Locate the cell with the specified text and output its (X, Y) center coordinate. 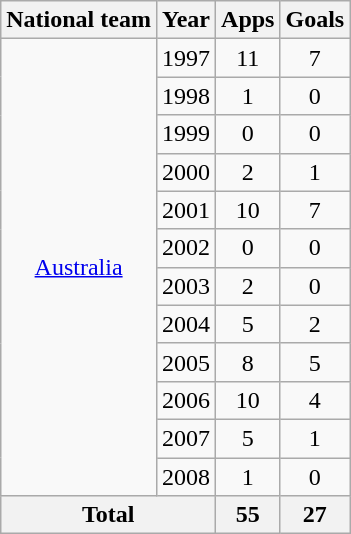
55 (248, 515)
2006 (186, 400)
National team (79, 20)
Total (108, 515)
2005 (186, 362)
1999 (186, 134)
2000 (186, 172)
2004 (186, 324)
1997 (186, 58)
8 (248, 362)
4 (315, 400)
Australia (79, 268)
2003 (186, 286)
Apps (248, 20)
Year (186, 20)
27 (315, 515)
2007 (186, 438)
2001 (186, 210)
11 (248, 58)
2008 (186, 477)
1998 (186, 96)
Goals (315, 20)
2002 (186, 248)
